Output the (x, y) coordinate of the center of the cell containing the given text.  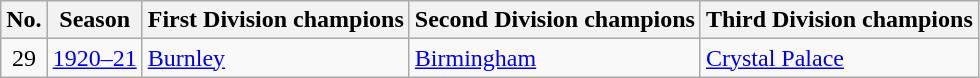
Second Division champions (554, 20)
1920–21 (94, 58)
29 (24, 58)
Birmingham (554, 58)
No. (24, 20)
Third Division champions (839, 20)
Season (94, 20)
Burnley (276, 58)
First Division champions (276, 20)
Crystal Palace (839, 58)
